Return the [x, y] coordinate for the center point of the cell that contains the specified text.  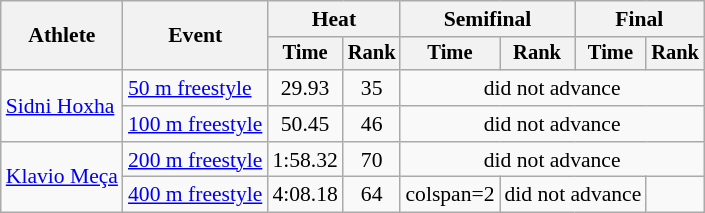
colspan=2 [450, 195]
4:08.18 [304, 195]
400 m freestyle [195, 195]
Heat [334, 19]
35 [372, 88]
100 m freestyle [195, 124]
Sidni Hoxha [62, 106]
Athlete [62, 36]
50 m freestyle [195, 88]
29.93 [304, 88]
Event [195, 36]
Klavio Meça [62, 178]
1:58.32 [304, 160]
46 [372, 124]
64 [372, 195]
Final [640, 19]
Semifinal [487, 19]
200 m freestyle [195, 160]
50.45 [304, 124]
70 [372, 160]
